Capture the cell that displays the provided text and extract its [x, y] central coordinate. 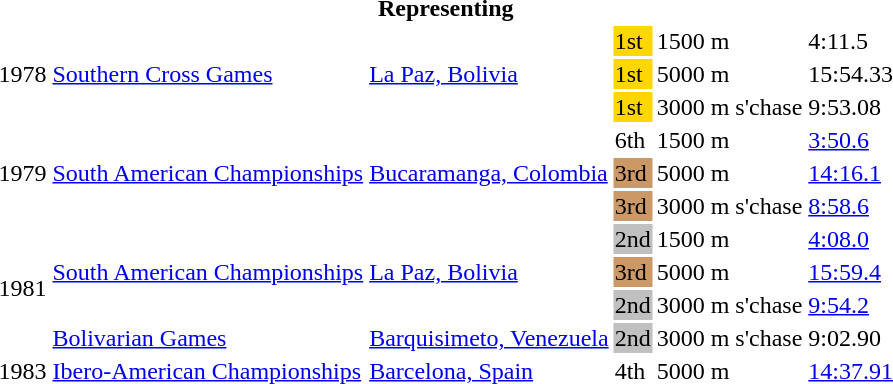
Barquisimeto, Venezuela [489, 338]
Southern Cross Games [208, 74]
Bucaramanga, Colombia [489, 173]
6th [632, 140]
Bolivarian Games [208, 338]
